Output the [X, Y] coordinate of the center of the cell containing the given text.  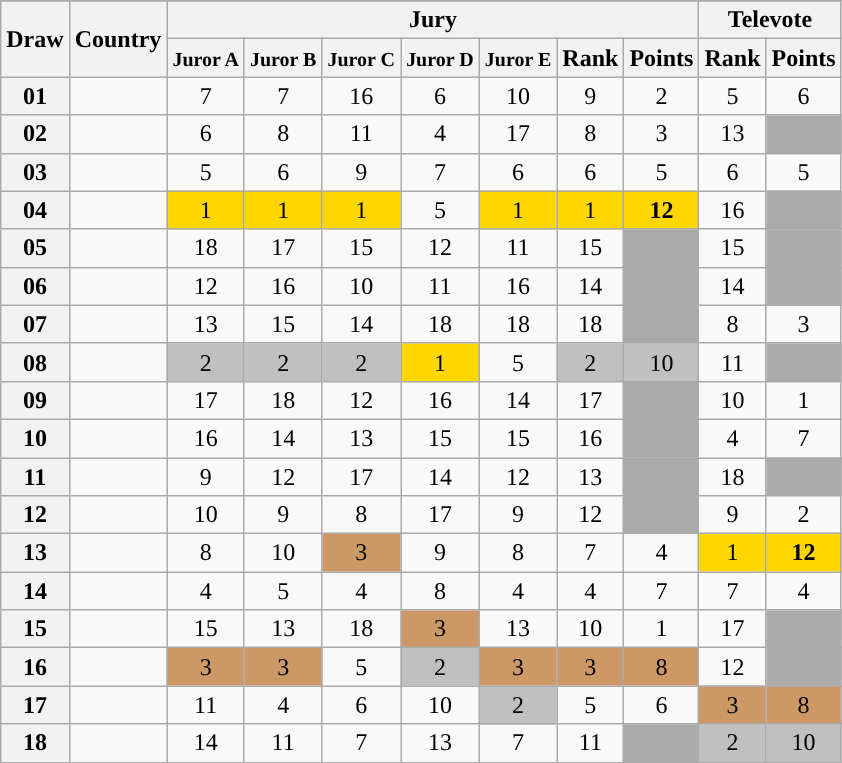
06 [35, 286]
08 [35, 362]
Juror E [518, 58]
Country [118, 39]
07 [35, 324]
01 [35, 96]
Juror C [362, 58]
Juror B [283, 58]
Juror D [440, 58]
Juror A [206, 58]
02 [35, 134]
Draw [35, 39]
09 [35, 400]
04 [35, 210]
03 [35, 172]
05 [35, 248]
Jury [433, 20]
Televote [770, 20]
